Return (x, y) of the center of cell containing provided text 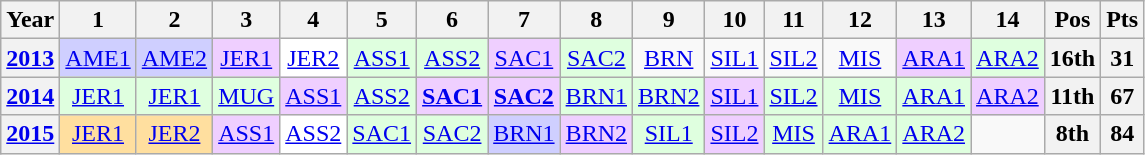
BRN (669, 58)
11 (794, 20)
7 (524, 20)
2 (174, 20)
9 (669, 20)
8th (1072, 134)
31 (1122, 58)
AME1 (98, 58)
4 (314, 20)
16th (1072, 58)
12 (860, 20)
Year (30, 20)
13 (934, 20)
5 (382, 20)
84 (1122, 134)
14 (1008, 20)
1 (98, 20)
MUG (246, 96)
AME2 (174, 58)
2014 (30, 96)
2013 (30, 58)
10 (734, 20)
2015 (30, 134)
11th (1072, 96)
Pts (1122, 20)
8 (596, 20)
Pos (1072, 20)
67 (1122, 96)
6 (452, 20)
3 (246, 20)
